Provide the (X, Y) coordinate of the cell's center where the given text is located.  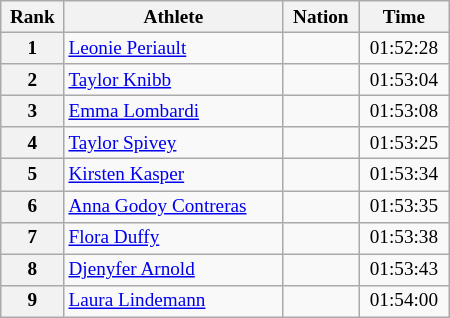
4 (32, 143)
01:53:43 (404, 270)
7 (32, 238)
Rank (32, 17)
01:53:38 (404, 238)
Flora Duffy (174, 238)
Kirsten Kasper (174, 175)
Taylor Spivey (174, 143)
1 (32, 48)
01:52:28 (404, 48)
9 (32, 301)
Djenyfer Arnold (174, 270)
01:53:34 (404, 175)
01:54:00 (404, 301)
Athlete (174, 17)
Time (404, 17)
Nation (321, 17)
Taylor Knibb (174, 80)
Leonie Periault (174, 48)
Laura Lindemann (174, 301)
8 (32, 270)
5 (32, 175)
01:53:35 (404, 206)
Emma Lombardi (174, 111)
Anna Godoy Contreras (174, 206)
3 (32, 111)
01:53:08 (404, 111)
6 (32, 206)
01:53:04 (404, 80)
2 (32, 80)
01:53:25 (404, 143)
